Return (x, y) of the center of cell containing provided text 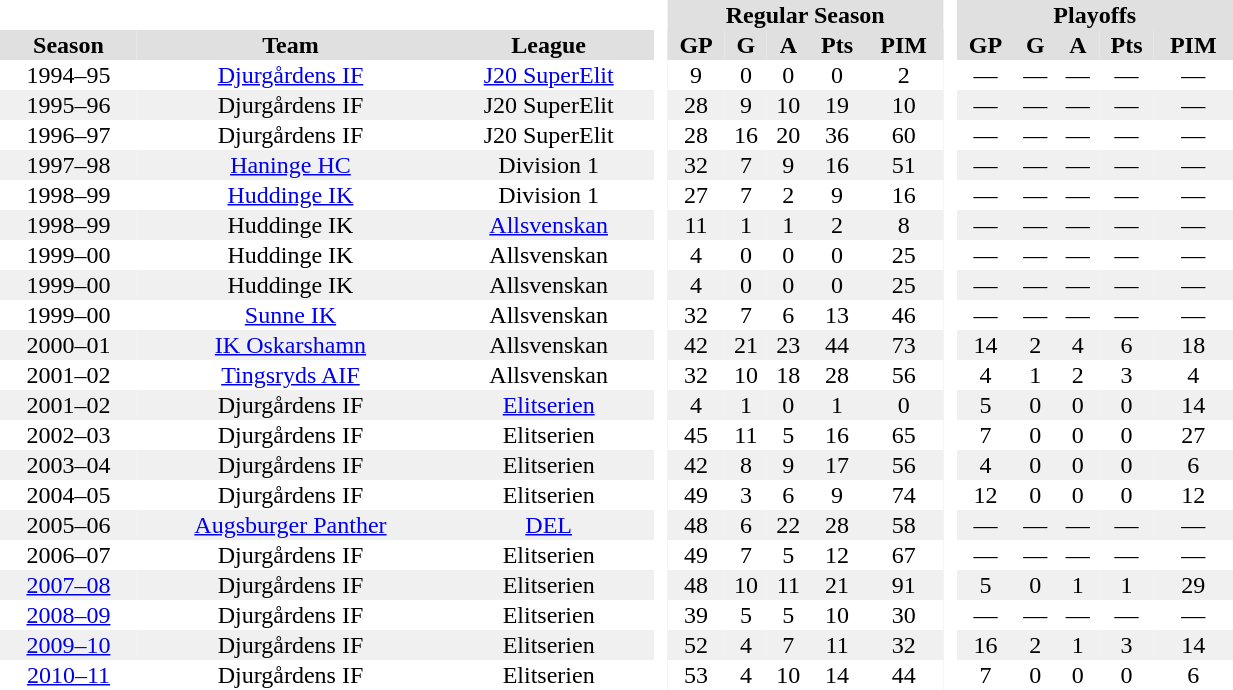
20 (788, 135)
Tingsryds AIF (290, 375)
51 (904, 165)
74 (904, 495)
19 (838, 105)
DEL (548, 525)
2005–06 (68, 525)
Team (290, 45)
29 (1193, 585)
2000–01 (68, 345)
2006–07 (68, 555)
Regular Season (804, 15)
67 (904, 555)
30 (904, 615)
2003–04 (68, 465)
36 (838, 135)
2004–05 (68, 495)
46 (904, 315)
53 (696, 675)
1996–97 (68, 135)
39 (696, 615)
Sunne IK (290, 315)
Haninge HC (290, 165)
60 (904, 135)
1994–95 (68, 75)
2007–08 (68, 585)
2008–09 (68, 615)
1997–98 (68, 165)
Augsburger Panther (290, 525)
65 (904, 435)
2002–03 (68, 435)
2010–11 (68, 675)
52 (696, 645)
23 (788, 345)
22 (788, 525)
Season (68, 45)
58 (904, 525)
2009–10 (68, 645)
League (548, 45)
91 (904, 585)
IK Oskarshamn (290, 345)
17 (838, 465)
45 (696, 435)
Playoffs (1094, 15)
73 (904, 345)
13 (838, 315)
1995–96 (68, 105)
